Detect which cell encompasses the target text, then output its (X, Y) center coordinate. 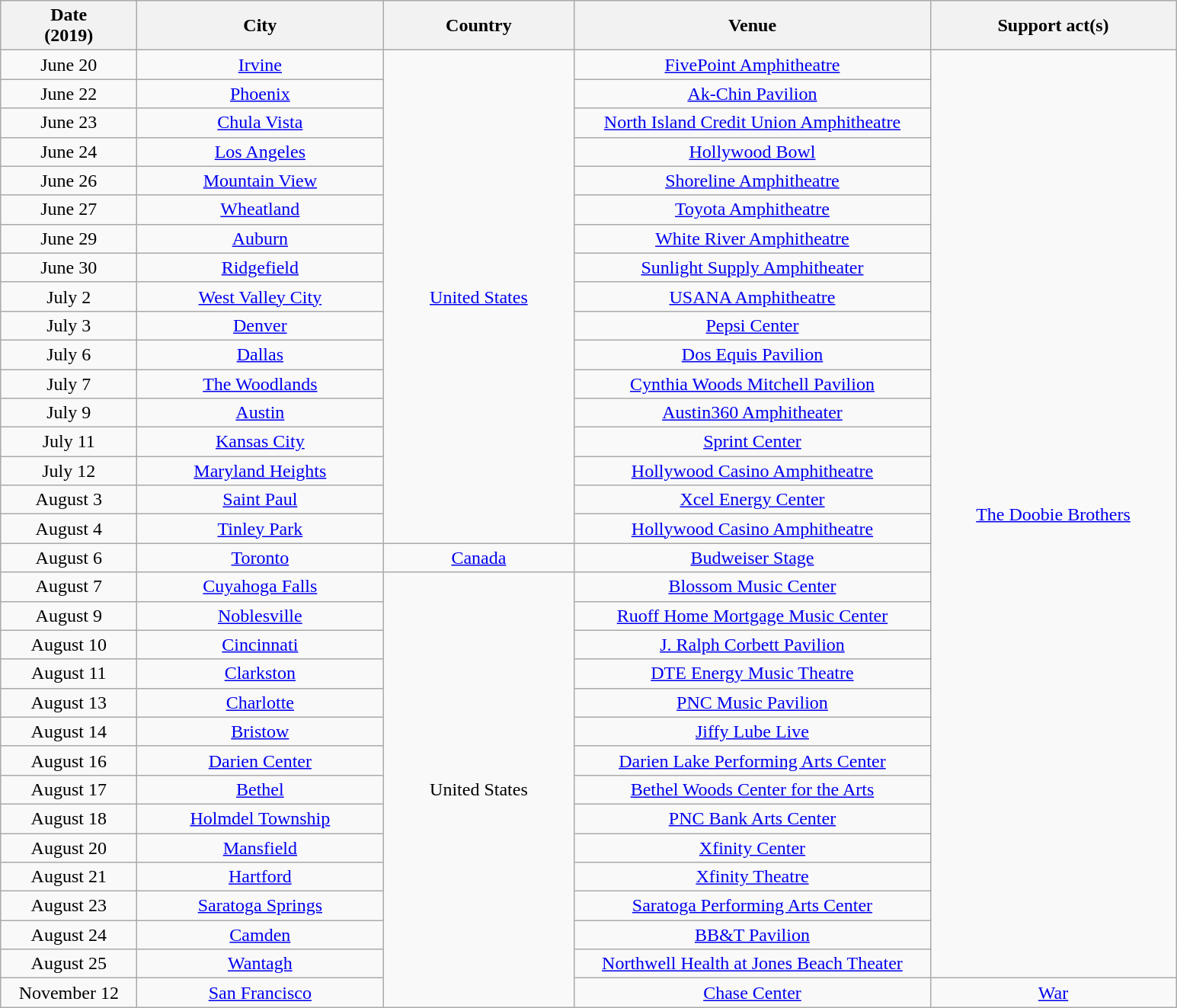
DTE Energy Music Theatre (753, 674)
August 20 (69, 848)
November 12 (69, 993)
June 20 (69, 65)
Los Angeles (261, 152)
August 17 (69, 789)
Sunlight Supply Amphitheater (753, 267)
Darien Center (261, 760)
Northwell Health at Jones Beach Theater (753, 964)
August 16 (69, 760)
Cynthia Woods Mitchell Pavilion (753, 383)
August 4 (69, 529)
Venue (753, 26)
Mountain View (261, 181)
August 14 (69, 731)
Chula Vista (261, 123)
Hartford (261, 877)
San Francisco (261, 993)
Austin360 Amphitheater (753, 413)
Support act(s) (1053, 26)
Tinley Park (261, 529)
Cuyahoga Falls (261, 587)
Noblesville (261, 616)
Camden (261, 935)
Mansfield (261, 848)
August 10 (69, 645)
June 22 (69, 94)
Irvine (261, 65)
City (261, 26)
July 9 (69, 413)
August 11 (69, 674)
August 18 (69, 818)
July 11 (69, 442)
June 23 (69, 123)
Charlotte (261, 702)
August 23 (69, 906)
July 2 (69, 296)
July 3 (69, 325)
July 6 (69, 354)
Toronto (261, 558)
Country (478, 26)
August 6 (69, 558)
Hollywood Bowl (753, 152)
The Woodlands (261, 383)
Dallas (261, 354)
Toyota Amphitheatre (753, 210)
J. Ralph Corbett Pavilion (753, 645)
June 24 (69, 152)
Ak-Chin Pavilion (753, 94)
Bethel Woods Center for the Arts (753, 789)
Xfinity Center (753, 848)
Saratoga Performing Arts Center (753, 906)
August 3 (69, 500)
June 26 (69, 181)
PNC Music Pavilion (753, 702)
Canada (478, 558)
Chase Center (753, 993)
Shoreline Amphitheatre (753, 181)
PNC Bank Arts Center (753, 818)
Bethel (261, 789)
Darien Lake Performing Arts Center (753, 760)
Saint Paul (261, 500)
Austin (261, 413)
Denver (261, 325)
Clarkston (261, 674)
July 12 (69, 471)
War (1053, 993)
Xcel Energy Center (753, 500)
Ridgefield (261, 267)
Xfinity Theatre (753, 877)
August 9 (69, 616)
August 25 (69, 964)
August 7 (69, 587)
BB&T Pavilion (753, 935)
Budweiser Stage (753, 558)
White River Amphitheatre (753, 238)
Bristow (261, 731)
June 29 (69, 238)
August 13 (69, 702)
Wheatland (261, 210)
Jiffy Lube Live (753, 731)
Phoenix (261, 94)
June 30 (69, 267)
Dos Equis Pavilion (753, 354)
Blossom Music Center (753, 587)
Cincinnati (261, 645)
Pepsi Center (753, 325)
Maryland Heights (261, 471)
North Island Credit Union Amphitheatre (753, 123)
FivePoint Amphitheatre (753, 65)
June 27 (69, 210)
July 7 (69, 383)
West Valley City (261, 296)
Wantagh (261, 964)
Kansas City (261, 442)
USANA Amphitheatre (753, 296)
August 21 (69, 877)
Ruoff Home Mortgage Music Center (753, 616)
Date(2019) (69, 26)
Auburn (261, 238)
August 24 (69, 935)
Saratoga Springs (261, 906)
Sprint Center (753, 442)
The Doobie Brothers (1053, 514)
Holmdel Township (261, 818)
